Capture the cell that displays the provided text and extract its [x, y] central coordinate. 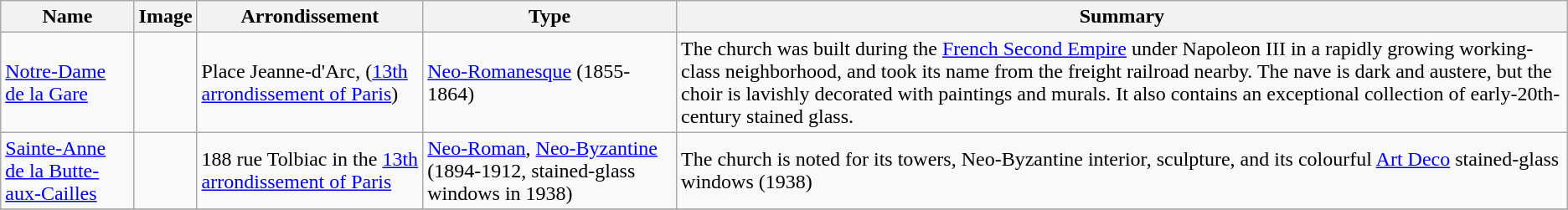
Arrondissement [310, 17]
Name [67, 17]
188 rue Tolbiac in the 13th arrondissement of Paris [310, 171]
Neo-Romanesque (1855-1864) [549, 82]
The church is noted for its towers, Neo-Byzantine interior, sculpture, and its colourful Art Deco stained-glass windows (1938) [1122, 171]
Neo-Roman, Neo-Byzantine (1894-1912, stained-glass windows in 1938) [549, 171]
Notre-Dame de la Gare [67, 82]
Summary [1122, 17]
Sainte-Anne de la Butte-aux-Cailles [67, 171]
Image [166, 17]
Type [549, 17]
Place Jeanne-d'Arc, (13th arrondissement of Paris) [310, 82]
